Return the [x, y] coordinate for the center point of the cell that contains the specified text.  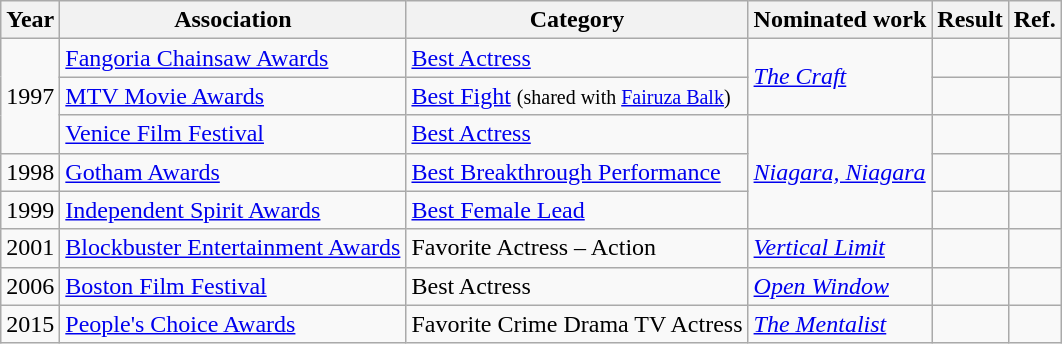
1998 [30, 172]
Independent Spirit Awards [233, 210]
MTV Movie Awards [233, 96]
Association [233, 20]
Boston Film Festival [233, 286]
Ref. [1034, 20]
2006 [30, 286]
1999 [30, 210]
The Craft [840, 77]
Best Female Lead [577, 210]
Venice Film Festival [233, 134]
2015 [30, 324]
Blockbuster Entertainment Awards [233, 248]
Nominated work [840, 20]
Category [577, 20]
Best Breakthrough Performance [577, 172]
1997 [30, 96]
Favorite Actress – Action [577, 248]
Niagara, Niagara [840, 172]
People's Choice Awards [233, 324]
The Mentalist [840, 324]
Gotham Awards [233, 172]
Vertical Limit [840, 248]
Best Fight (shared with Fairuza Balk) [577, 96]
Favorite Crime Drama TV Actress [577, 324]
Year [30, 20]
Result [970, 20]
2001 [30, 248]
Open Window [840, 286]
Fangoria Chainsaw Awards [233, 58]
